Detect which cell encompasses the target text, then output its [x, y] center coordinate. 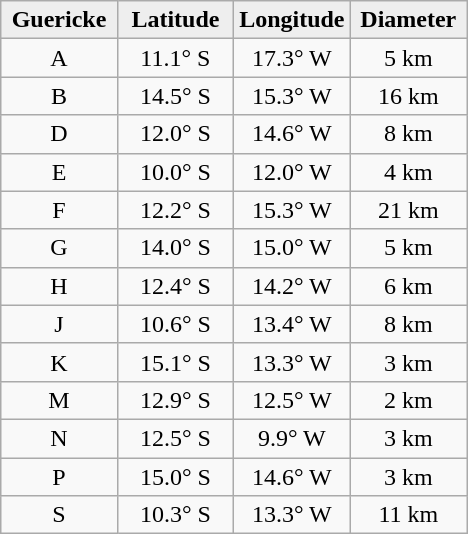
P [59, 477]
15.0° S [175, 477]
F [59, 210]
10.3° S [175, 515]
14.5° S [175, 96]
2 km [408, 400]
13.4° W [292, 324]
9.9° W [292, 438]
G [59, 248]
11 km [408, 515]
14.0° S [175, 248]
12.9° S [175, 400]
11.1° S [175, 58]
Longitude [292, 20]
Guericke [59, 20]
12.2° S [175, 210]
6 km [408, 286]
M [59, 400]
12.0° W [292, 172]
D [59, 134]
10.0° S [175, 172]
4 km [408, 172]
K [59, 362]
12.5° S [175, 438]
Latitude [175, 20]
E [59, 172]
Diameter [408, 20]
J [59, 324]
17.3° W [292, 58]
12.4° S [175, 286]
21 km [408, 210]
H [59, 286]
10.6° S [175, 324]
12.0° S [175, 134]
A [59, 58]
N [59, 438]
14.2° W [292, 286]
15.1° S [175, 362]
16 km [408, 96]
12.5° W [292, 400]
B [59, 96]
15.0° W [292, 248]
S [59, 515]
